Pinpoint the cell where the given text exists, returning its [X, Y] midpoint coordinate. 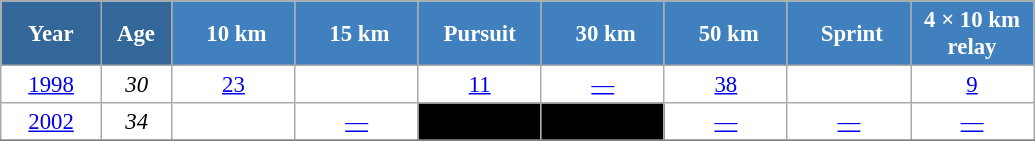
15 km [356, 34]
2002 [52, 122]
10 km [234, 34]
4 × 10 km relay [972, 34]
1998 [52, 85]
9 [972, 85]
Pursuit [480, 34]
Sprint [848, 34]
11 [480, 85]
30 km [602, 34]
34 [136, 122]
Year [52, 34]
30 [136, 85]
Age [136, 34]
50 km [726, 34]
38 [726, 85]
23 [234, 85]
